Locate the cell with the specified text and output its (x, y) center coordinate. 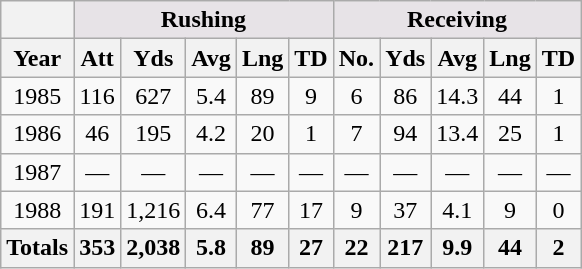
2 (558, 248)
1987 (38, 172)
9.9 (458, 248)
4.2 (212, 134)
25 (510, 134)
1988 (38, 210)
Receiving (456, 20)
13.4 (458, 134)
627 (154, 96)
Totals (38, 248)
5.8 (212, 248)
27 (311, 248)
116 (98, 96)
353 (98, 248)
6 (356, 96)
37 (406, 210)
46 (98, 134)
1,216 (154, 210)
191 (98, 210)
4.1 (458, 210)
1986 (38, 134)
Rushing (204, 20)
No. (356, 58)
2,038 (154, 248)
17 (311, 210)
217 (406, 248)
Att (98, 58)
1985 (38, 96)
86 (406, 96)
5.4 (212, 96)
20 (262, 134)
77 (262, 210)
0 (558, 210)
94 (406, 134)
7 (356, 134)
Year (38, 58)
195 (154, 134)
22 (356, 248)
6.4 (212, 210)
14.3 (458, 96)
